Search for the cell housing the specified text and yield its (X, Y) center coordinate. 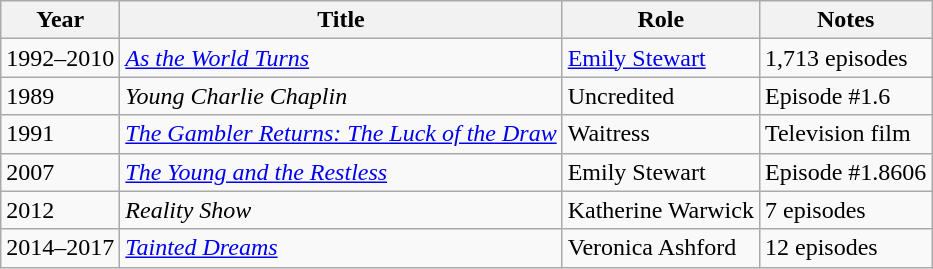
Tainted Dreams (341, 248)
As the World Turns (341, 58)
The Young and the Restless (341, 172)
Episode #1.6 (845, 96)
Reality Show (341, 210)
Year (60, 20)
1989 (60, 96)
Television film (845, 134)
Katherine Warwick (660, 210)
7 episodes (845, 210)
2012 (60, 210)
12 episodes (845, 248)
The Gambler Returns: The Luck of the Draw (341, 134)
Title (341, 20)
Episode #1.8606 (845, 172)
1992–2010 (60, 58)
Uncredited (660, 96)
1991 (60, 134)
Young Charlie Chaplin (341, 96)
1,713 episodes (845, 58)
Waitress (660, 134)
2007 (60, 172)
Veronica Ashford (660, 248)
Role (660, 20)
Notes (845, 20)
2014–2017 (60, 248)
